Determine the [X, Y] coordinate at the center of the cell enclosing the given text.  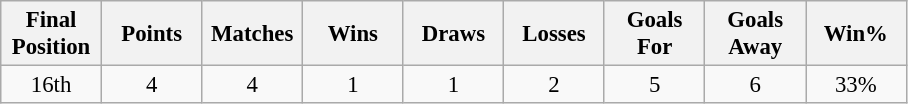
16th [52, 85]
6 [756, 85]
Goals For [654, 34]
Goals Away [756, 34]
Draws [454, 34]
Wins [354, 34]
33% [856, 85]
Matches [252, 34]
Losses [554, 34]
Points [152, 34]
5 [654, 85]
Final Position [52, 34]
Win% [856, 34]
2 [554, 85]
